Determine the [x, y] coordinate at the center of the cell enclosing the given text.  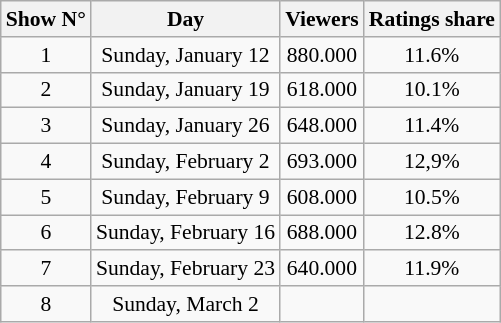
Sunday, January 19 [186, 90]
6 [46, 233]
11.4% [432, 126]
12.8% [432, 233]
4 [46, 162]
Sunday, March 2 [186, 304]
11.9% [432, 269]
Sunday, February 23 [186, 269]
Sunday, January 12 [186, 55]
8 [46, 304]
11.6% [432, 55]
688.000 [322, 233]
3 [46, 126]
618.000 [322, 90]
12,9% [432, 162]
1 [46, 55]
5 [46, 197]
608.000 [322, 197]
Sunday, February 16 [186, 233]
Show N° [46, 19]
10.1% [432, 90]
10.5% [432, 197]
880.000 [322, 55]
Viewers [322, 19]
7 [46, 269]
648.000 [322, 126]
Sunday, February 9 [186, 197]
640.000 [322, 269]
693.000 [322, 162]
Sunday, January 26 [186, 126]
Ratings share [432, 19]
2 [46, 90]
Sunday, February 2 [186, 162]
Day [186, 19]
